For the text-containing cell, return its midpoint in (x, y) coordinate format. 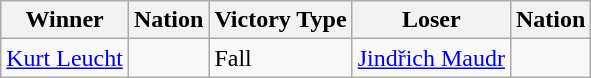
Fall (280, 58)
Winner (65, 20)
Jindřich Maudr (431, 58)
Loser (431, 20)
Victory Type (280, 20)
Kurt Leucht (65, 58)
